Locate the cell with the specified text and output its (X, Y) center coordinate. 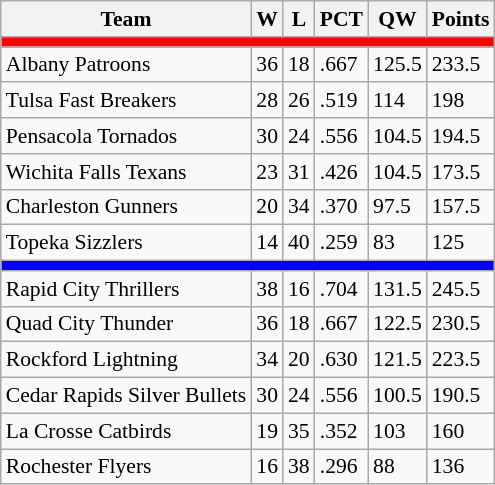
Rochester Flyers (126, 467)
Wichita Falls Texans (126, 172)
136 (461, 467)
114 (398, 101)
121.5 (398, 360)
.296 (342, 467)
Tulsa Fast Breakers (126, 101)
122.5 (398, 324)
.426 (342, 172)
19 (267, 431)
83 (398, 243)
W (267, 19)
Quad City Thunder (126, 324)
26 (299, 101)
Albany Patroons (126, 65)
Cedar Rapids Silver Bullets (126, 396)
La Crosse Catbirds (126, 431)
Team (126, 19)
125.5 (398, 65)
.519 (342, 101)
100.5 (398, 396)
14 (267, 243)
.704 (342, 289)
Pensacola Tornados (126, 136)
.259 (342, 243)
31 (299, 172)
173.5 (461, 172)
.630 (342, 360)
Rapid City Thrillers (126, 289)
QW (398, 19)
131.5 (398, 289)
88 (398, 467)
160 (461, 431)
28 (267, 101)
103 (398, 431)
233.5 (461, 65)
198 (461, 101)
97.5 (398, 207)
Rockford Lightning (126, 360)
35 (299, 431)
L (299, 19)
Charleston Gunners (126, 207)
245.5 (461, 289)
PCT (342, 19)
230.5 (461, 324)
125 (461, 243)
Topeka Sizzlers (126, 243)
.352 (342, 431)
194.5 (461, 136)
190.5 (461, 396)
Points (461, 19)
40 (299, 243)
223.5 (461, 360)
23 (267, 172)
.370 (342, 207)
157.5 (461, 207)
